Return (X, Y) of the center of cell containing provided text 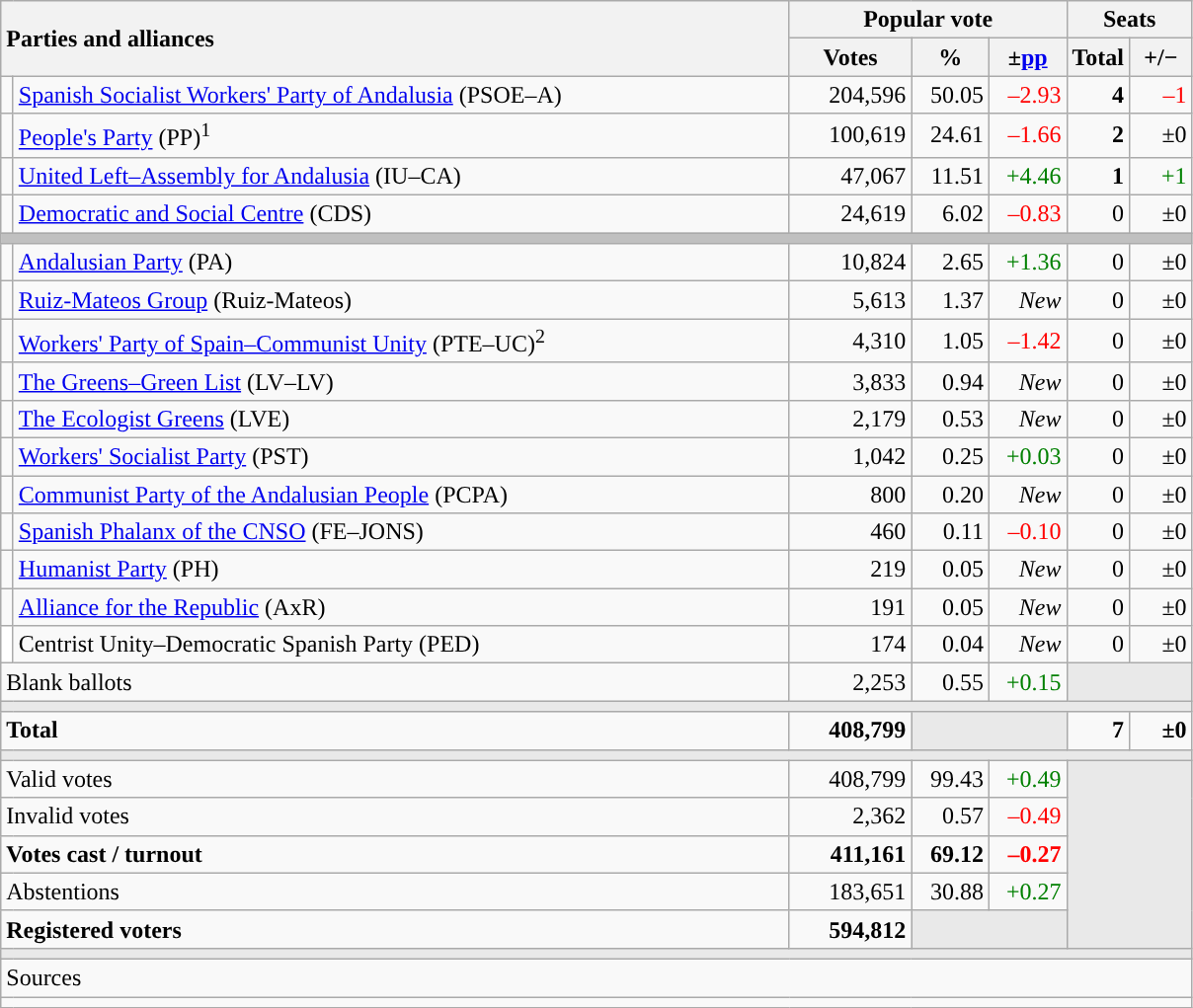
+0.15 (1027, 682)
Parties and alliances (395, 39)
Valid votes (395, 779)
–0.10 (1027, 532)
69.12 (950, 854)
6.02 (950, 214)
50.05 (950, 95)
% (950, 57)
30.88 (950, 892)
1.37 (950, 300)
+0.27 (1027, 892)
1,042 (850, 456)
3,833 (850, 381)
+0.03 (1027, 456)
99.43 (950, 779)
1.05 (950, 342)
0.57 (950, 816)
Invalid votes (395, 816)
460 (850, 532)
Alliance for the Republic (AxR) (401, 607)
United Left–Assembly for Andalusia (IU–CA) (401, 176)
0.20 (950, 495)
4,310 (850, 342)
7 (1098, 731)
+1 (1161, 176)
2,362 (850, 816)
0.53 (950, 419)
–1 (1161, 95)
5,613 (850, 300)
Popular vote (928, 20)
411,161 (850, 854)
174 (850, 645)
2.65 (950, 263)
Communist Party of the Andalusian People (PCPA) (401, 495)
219 (850, 570)
Votes cast / turnout (395, 854)
+1.36 (1027, 263)
0.11 (950, 532)
Blank ballots (395, 682)
Spanish Socialist Workers' Party of Andalusia (PSOE–A) (401, 95)
24,619 (850, 214)
Spanish Phalanx of the CNSO (FE–JONS) (401, 532)
2 (1098, 136)
Abstentions (395, 892)
The Ecologist Greens (LVE) (401, 419)
100,619 (850, 136)
Workers' Party of Spain–Communist Unity (PTE–UC)2 (401, 342)
204,596 (850, 95)
594,812 (850, 929)
+4.46 (1027, 176)
2,179 (850, 419)
0.04 (950, 645)
–0.49 (1027, 816)
–1.42 (1027, 342)
183,651 (850, 892)
0.55 (950, 682)
11.51 (950, 176)
Votes (850, 57)
24.61 (950, 136)
191 (850, 607)
–2.93 (1027, 95)
Seats (1130, 20)
10,824 (850, 263)
Sources (596, 977)
Democratic and Social Centre (CDS) (401, 214)
–0.27 (1027, 854)
+0.49 (1027, 779)
Registered voters (395, 929)
47,067 (850, 176)
Humanist Party (PH) (401, 570)
4 (1098, 95)
Workers' Socialist Party (PST) (401, 456)
–0.83 (1027, 214)
Andalusian Party (PA) (401, 263)
2,253 (850, 682)
±pp (1027, 57)
1 (1098, 176)
People's Party (PP)1 (401, 136)
Ruiz-Mateos Group (Ruiz-Mateos) (401, 300)
0.94 (950, 381)
+/− (1161, 57)
–1.66 (1027, 136)
Centrist Unity–Democratic Spanish Party (PED) (401, 645)
0.25 (950, 456)
The Greens–Green List (LV–LV) (401, 381)
800 (850, 495)
